Determine the [x, y] coordinate at the center of the cell enclosing the given text.  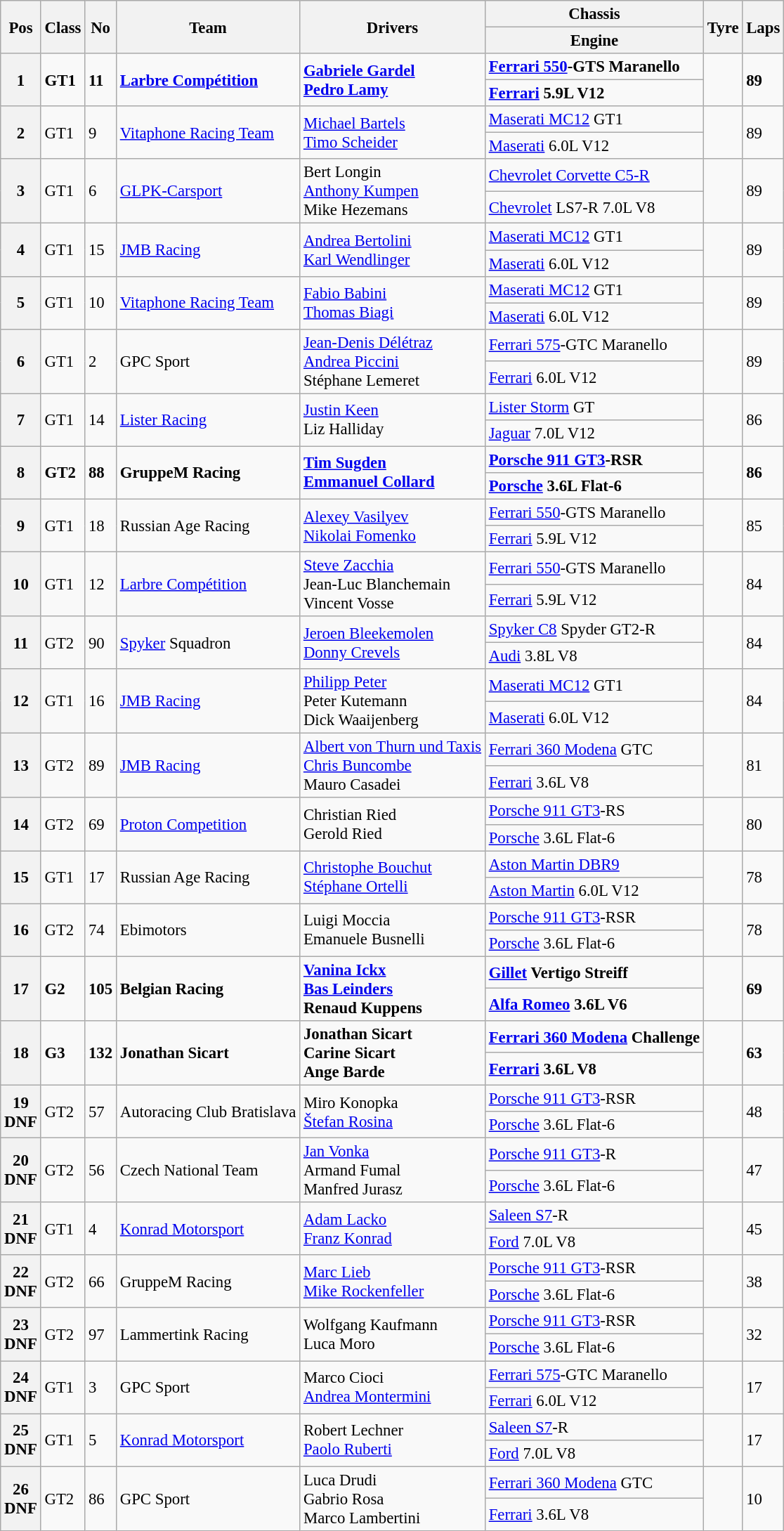
Steve Zacchia Jean-Luc Blanchemain Vincent Vosse [393, 585]
Gabriele Gardel Pedro Lamy [393, 80]
Lister Racing [208, 420]
Adam Lacko Franz Konrad [393, 1228]
Porsche 911 GT3-RS [594, 812]
38 [763, 1282]
85 [763, 526]
Belgian Racing [208, 989]
45 [763, 1228]
105 [101, 989]
Wolfgang Kaufmann Luca Moro [393, 1335]
88 [101, 472]
Porsche 911 GT3-R [594, 1154]
Spyker Squadron [208, 642]
Czech National Team [208, 1171]
Aston Martin 6.0L V12 [594, 890]
Drivers [393, 27]
66 [101, 1282]
GLPK-Carsport [208, 191]
32 [763, 1335]
No [101, 27]
26DNF [21, 1499]
Tyre [724, 27]
Audi 3.8L V8 [594, 656]
13 [21, 766]
Ebimotors [208, 930]
Chevrolet LS7-R 7.0L V8 [594, 207]
24DNF [21, 1387]
Laps [763, 27]
Jeroen Bleekemolen Donny Crevels [393, 642]
Autoracing Club Bratislava [208, 1112]
23DNF [21, 1335]
Vanina Ickx Bas Leinders Renaud Kuppens [393, 989]
8 [21, 472]
90 [101, 642]
Miro Konopka Štefan Rosina [393, 1112]
Alfa Romeo 3.6L V6 [594, 1005]
Philipp Peter Peter Kutemann Dick Waaijenberg [393, 701]
Engine [594, 41]
G3 [63, 1053]
Jaguar 7.0L V12 [594, 434]
Chevrolet Corvette C5-R [594, 175]
Jean-Denis Délétraz Andrea Piccini Stéphane Lemeret [393, 361]
Lister Storm GT [594, 407]
7 [21, 420]
Jonathan Sicart [208, 1053]
Class [63, 27]
25DNF [21, 1440]
Pos [21, 27]
81 [763, 766]
Proton Competition [208, 825]
Christophe Bouchut Stéphane Ortelli [393, 877]
Aston Martin DBR9 [594, 864]
Luca Drudi Gabrio Rosa Marco Lambertini [393, 1499]
Spyker C8 Spyder GT2-R [594, 630]
Jonathan Sicart Carine Sicart Ange Barde [393, 1053]
47 [763, 1171]
Marc Lieb Mike Rockenfeller [393, 1282]
20DNF [21, 1171]
Michael Bartels Timo Scheider [393, 132]
Gillet Vertigo Streiff [594, 972]
80 [763, 825]
G2 [63, 989]
Alexey Vasilyev Nikolai Fomenko [393, 526]
Bert Longin Anthony Kumpen Mike Hezemans [393, 191]
Ferrari 360 Modena Challenge [594, 1037]
1 [21, 80]
Jan Vonka Armand Fumal Manfred Jurasz [393, 1171]
97 [101, 1335]
57 [101, 1112]
Christian Ried Gerold Ried [393, 825]
63 [763, 1053]
Albert von Thurn und Taxis Chris Buncombe Mauro Casadei [393, 766]
21DNF [21, 1228]
Andrea Bertolini Karl Wendlinger [393, 250]
Luigi Moccia Emanuele Busnelli [393, 930]
132 [101, 1053]
Chassis [594, 14]
Justin Keen Liz Halliday [393, 420]
Fabio Babini Thomas Biagi [393, 302]
Team [208, 27]
Lammertink Racing [208, 1335]
19DNF [21, 1112]
56 [101, 1171]
22DNF [21, 1282]
Robert Lechner Paolo Ruberti [393, 1440]
Tim Sugden Emmanuel Collard [393, 472]
Marco Cioci Andrea Montermini [393, 1387]
74 [101, 930]
48 [763, 1112]
